Capture the cell that displays the provided text and extract its [X, Y] central coordinate. 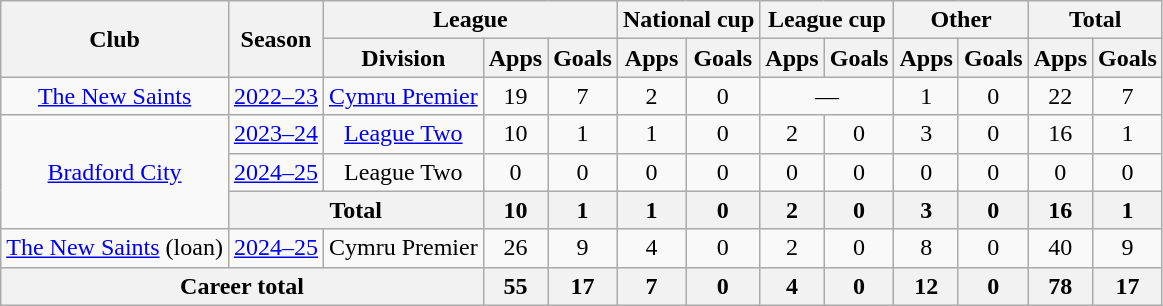
55 [515, 286]
19 [515, 96]
26 [515, 248]
— [827, 96]
Bradford City [115, 172]
Career total [242, 286]
League cup [827, 20]
2023–24 [276, 134]
12 [926, 286]
40 [1060, 248]
Club [115, 39]
78 [1060, 286]
The New Saints [115, 96]
National cup [688, 20]
22 [1060, 96]
League [470, 20]
Other [961, 20]
2022–23 [276, 96]
The New Saints (loan) [115, 248]
8 [926, 248]
Division [403, 58]
Season [276, 39]
